Search for the cell housing the specified text and yield its [X, Y] center coordinate. 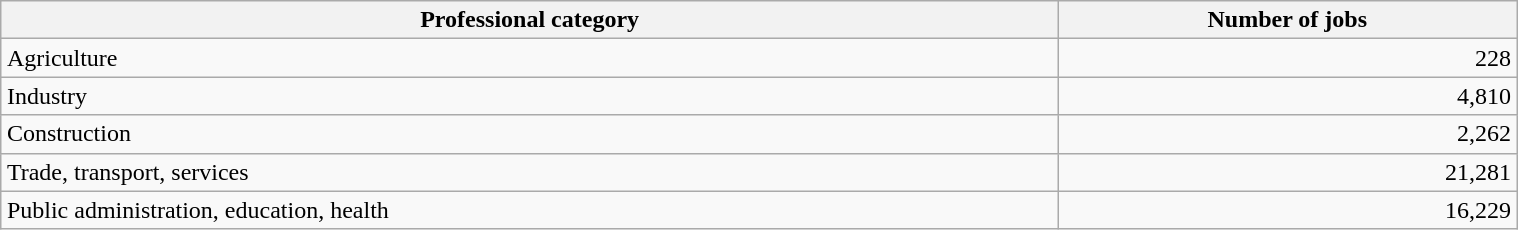
Professional category [530, 20]
Agriculture [530, 58]
21,281 [1288, 172]
Public administration, education, health [530, 210]
2,262 [1288, 134]
Trade, transport, services [530, 172]
16,229 [1288, 210]
Number of jobs [1288, 20]
Industry [530, 96]
228 [1288, 58]
Construction [530, 134]
4,810 [1288, 96]
